Detect which cell encompasses the target text, then output its (X, Y) center coordinate. 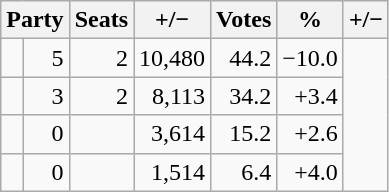
Votes (244, 20)
34.2 (244, 96)
44.2 (244, 58)
3 (46, 96)
+3.4 (310, 96)
Party (35, 20)
6.4 (244, 172)
+2.6 (310, 134)
15.2 (244, 134)
+4.0 (310, 172)
8,113 (172, 96)
10,480 (172, 58)
1,514 (172, 172)
3,614 (172, 134)
Seats (101, 20)
% (310, 20)
−10.0 (310, 58)
5 (46, 58)
